Provide the [X, Y] coordinate of the cell's center where the given text is located.  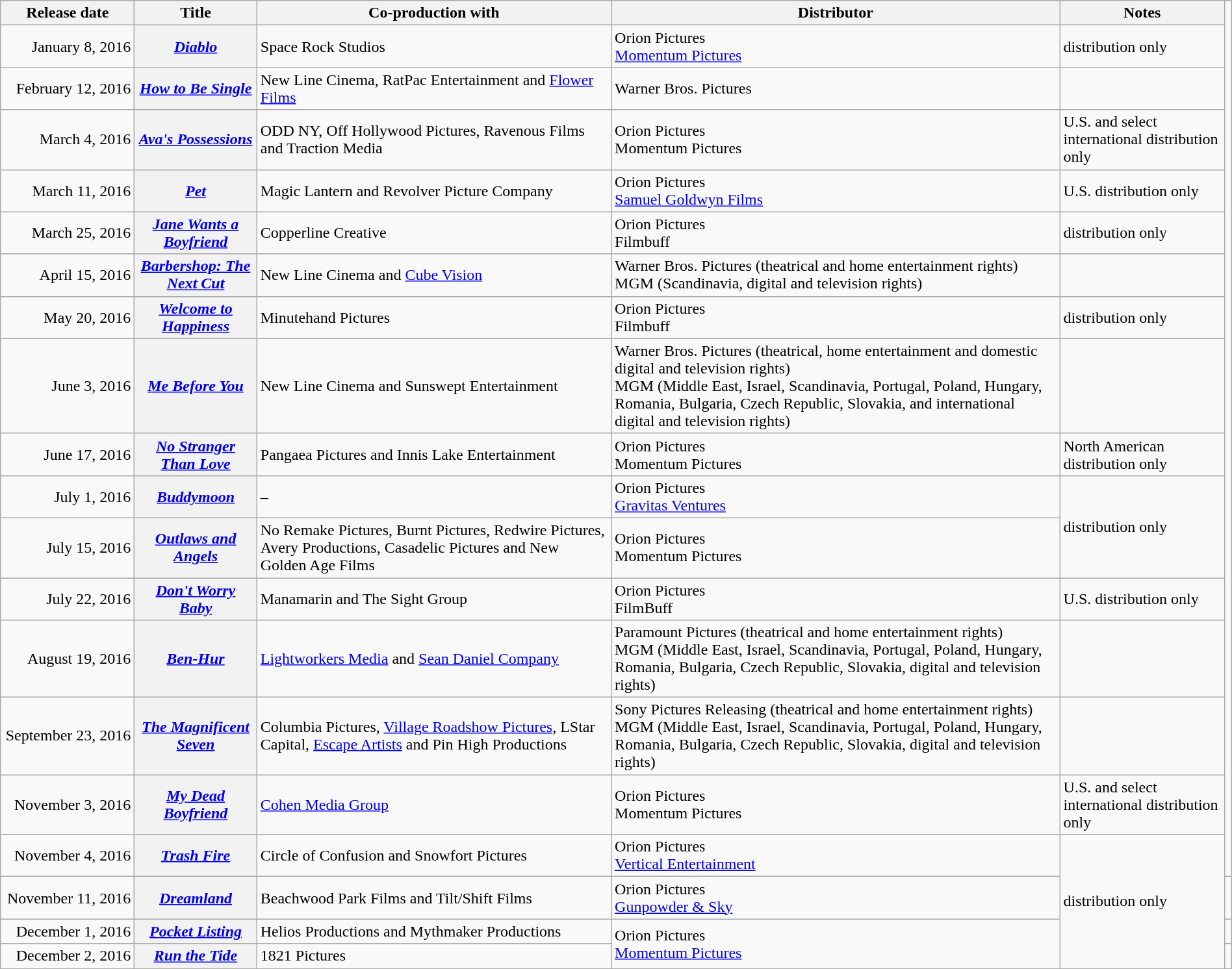
August 19, 2016 [68, 659]
No Stranger Than Love [196, 455]
December 2, 2016 [68, 956]
Orion Pictures Samuel Goldwyn Films [836, 191]
New Line Cinema, RatPac Entertainment and Flower Films [434, 88]
Diablo [196, 47]
November 3, 2016 [68, 805]
Title [196, 13]
Helios Productions and Mythmaker Productions [434, 931]
New Line Cinema and Cube Vision [434, 275]
January 8, 2016 [68, 47]
Me Before You [196, 386]
Welcome to Happiness [196, 317]
June 17, 2016 [68, 455]
March 4, 2016 [68, 140]
Circle of Confusion and Snowfort Pictures [434, 856]
Orion Pictures Vertical Entertainment [836, 856]
March 25, 2016 [68, 233]
Barbershop: The Next Cut [196, 275]
No Remake Pictures, Burnt Pictures, Redwire Pictures, Avery Productions, Casadelic Pictures and New Golden Age Films [434, 547]
March 11, 2016 [68, 191]
July 22, 2016 [68, 599]
Minutehand Pictures [434, 317]
Warner Bros. Pictures (theatrical and home entertainment rights) MGM (Scandinavia, digital and television rights) [836, 275]
November 11, 2016 [68, 898]
Ava's Possessions [196, 140]
Lightworkers Media and Sean Daniel Company [434, 659]
Trash Fire [196, 856]
Manamarin and The Sight Group [434, 599]
Outlaws and Angels [196, 547]
1821 Pictures [434, 956]
Magic Lantern and Revolver Picture Company [434, 191]
Pet [196, 191]
December 1, 2016 [68, 931]
June 3, 2016 [68, 386]
My Dead Boyfriend [196, 805]
Dreamland [196, 898]
Ben-Hur [196, 659]
Pangaea Pictures and Innis Lake Entertainment [434, 455]
Beachwood Park Films and Tilt/Shift Films [434, 898]
Columbia Pictures, Village Roadshow Pictures, LStar Capital, Escape Artists and Pin High Productions [434, 736]
Jane Wants a Boyfriend [196, 233]
North American distribution only [1142, 455]
– [434, 496]
Orion Pictures FilmBuff [836, 599]
Run the Tide [196, 956]
November 4, 2016 [68, 856]
Buddymoon [196, 496]
July 15, 2016 [68, 547]
Pocket Listing [196, 931]
The Magnificent Seven [196, 736]
April 15, 2016 [68, 275]
Space Rock Studios [434, 47]
Don't Worry Baby [196, 599]
Release date [68, 13]
February 12, 2016 [68, 88]
Co-production with [434, 13]
Orion Pictures Gunpowder & Sky [836, 898]
July 1, 2016 [68, 496]
Cohen Media Group [434, 805]
Notes [1142, 13]
ODD NY, Off Hollywood Pictures, Ravenous Films and Traction Media [434, 140]
New Line Cinema and Sunswept Entertainment [434, 386]
Orion Pictures Gravitas Ventures [836, 496]
Distributor [836, 13]
September 23, 2016 [68, 736]
Copperline Creative [434, 233]
May 20, 2016 [68, 317]
Warner Bros. Pictures [836, 88]
How to Be Single [196, 88]
